Detect which cell encompasses the target text, then output its (x, y) center coordinate. 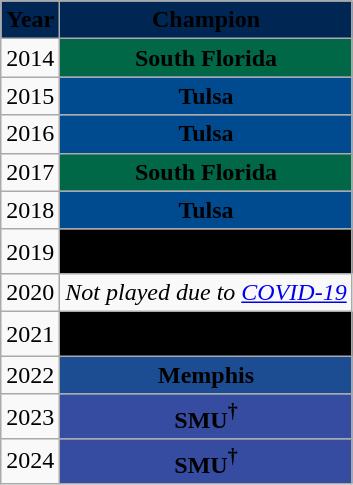
2019 (30, 252)
Memphis (206, 375)
Champion (206, 20)
2017 (30, 172)
2016 (30, 134)
2023 (30, 416)
2021 (30, 334)
2014 (30, 58)
2015 (30, 96)
Not played due to COVID-19 (206, 293)
2022 (30, 375)
2024 (30, 462)
2018 (30, 210)
2020 (30, 293)
Year (30, 20)
